Output the (X, Y) coordinate of the center of the cell containing the given text.  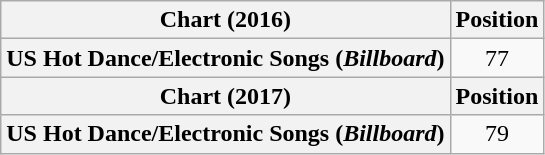
Chart (2016) (226, 20)
Chart (2017) (226, 96)
77 (497, 58)
79 (497, 134)
